Find where the given text appears and provide that cell's center as [X, Y] coordinate. 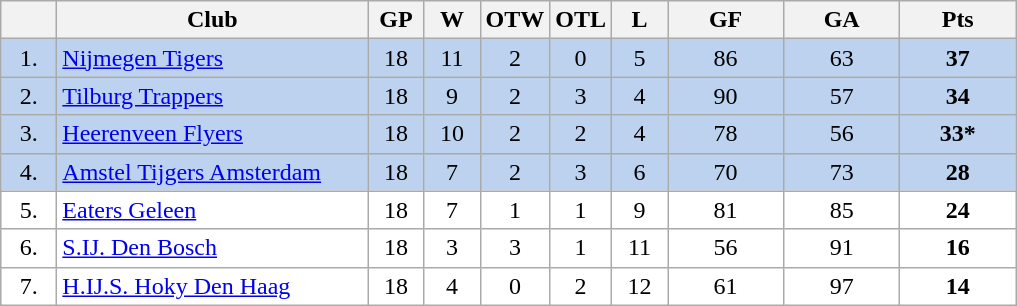
73 [842, 172]
33* [958, 134]
H.IJ.S. Hoky Den Haag [212, 286]
6 [640, 172]
5. [29, 210]
GA [842, 20]
14 [958, 286]
Nijmegen Tigers [212, 58]
85 [842, 210]
37 [958, 58]
3. [29, 134]
78 [726, 134]
16 [958, 248]
OTW [515, 20]
Heerenveen Flyers [212, 134]
61 [726, 286]
34 [958, 96]
24 [958, 210]
Pts [958, 20]
1. [29, 58]
GF [726, 20]
S.IJ. Den Bosch [212, 248]
OTL [581, 20]
4. [29, 172]
57 [842, 96]
63 [842, 58]
91 [842, 248]
GP [396, 20]
Club [212, 20]
7. [29, 286]
81 [726, 210]
70 [726, 172]
W [452, 20]
28 [958, 172]
5 [640, 58]
86 [726, 58]
Tilburg Trappers [212, 96]
90 [726, 96]
6. [29, 248]
97 [842, 286]
Eaters Geleen [212, 210]
Amstel Tijgers Amsterdam [212, 172]
12 [640, 286]
10 [452, 134]
2. [29, 96]
L [640, 20]
